Identify which cell holds the provided text, then report its [X, Y] central coordinate. 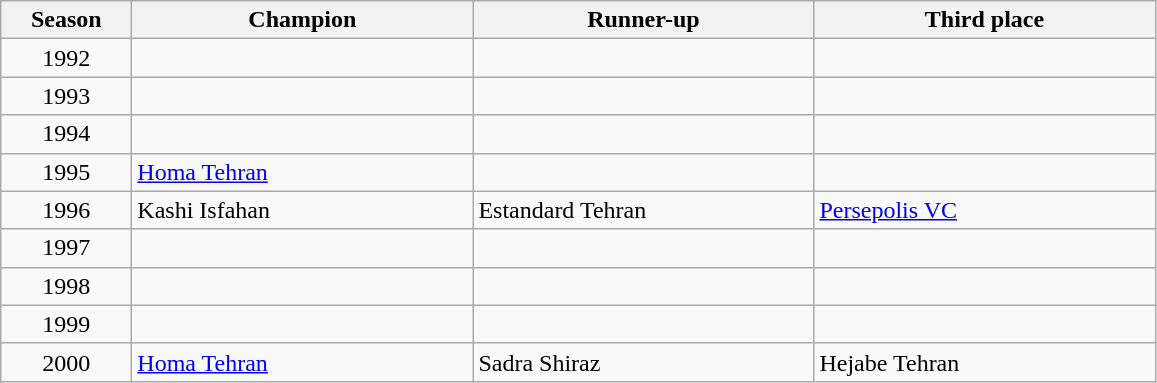
Third place [984, 20]
1996 [66, 210]
1999 [66, 324]
1994 [66, 134]
1998 [66, 286]
1995 [66, 172]
1993 [66, 96]
1992 [66, 58]
Sadra Shiraz [644, 362]
Season [66, 20]
Persepolis VC [984, 210]
1997 [66, 248]
2000 [66, 362]
Champion [302, 20]
Hejabe Tehran [984, 362]
Estandard Tehran [644, 210]
Kashi Isfahan [302, 210]
Runner-up [644, 20]
